Pinpoint the cell where the given text exists, returning its (x, y) midpoint coordinate. 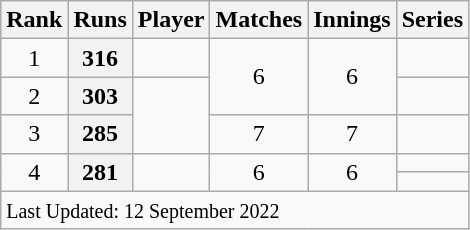
316 (100, 58)
1 (34, 58)
281 (100, 172)
285 (100, 134)
Runs (100, 20)
Series (432, 20)
Rank (34, 20)
Matches (259, 20)
303 (100, 96)
Player (171, 20)
3 (34, 134)
Last Updated: 12 September 2022 (235, 210)
Innings (352, 20)
2 (34, 96)
4 (34, 172)
